Determine the (X, Y) coordinate at the center of the cell enclosing the given text.  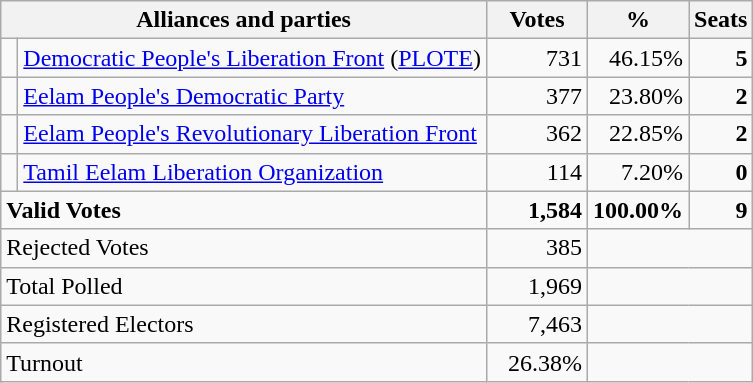
Valid Votes (244, 210)
Votes (536, 20)
Total Polled (244, 286)
Turnout (244, 362)
46.15% (638, 58)
% (638, 20)
Seats (721, 20)
Alliances and parties (244, 20)
1,969 (536, 286)
5 (721, 58)
114 (536, 172)
9 (721, 210)
Rejected Votes (244, 248)
Tamil Eelam Liberation Organization (252, 172)
Eelam People's Democratic Party (252, 96)
100.00% (638, 210)
Registered Electors (244, 324)
377 (536, 96)
362 (536, 134)
Democratic People's Liberation Front (PLOTE) (252, 58)
731 (536, 58)
7,463 (536, 324)
385 (536, 248)
1,584 (536, 210)
26.38% (536, 362)
Eelam People's Revolutionary Liberation Front (252, 134)
0 (721, 172)
22.85% (638, 134)
7.20% (638, 172)
23.80% (638, 96)
